Locate the cell with the specified text and output its (x, y) center coordinate. 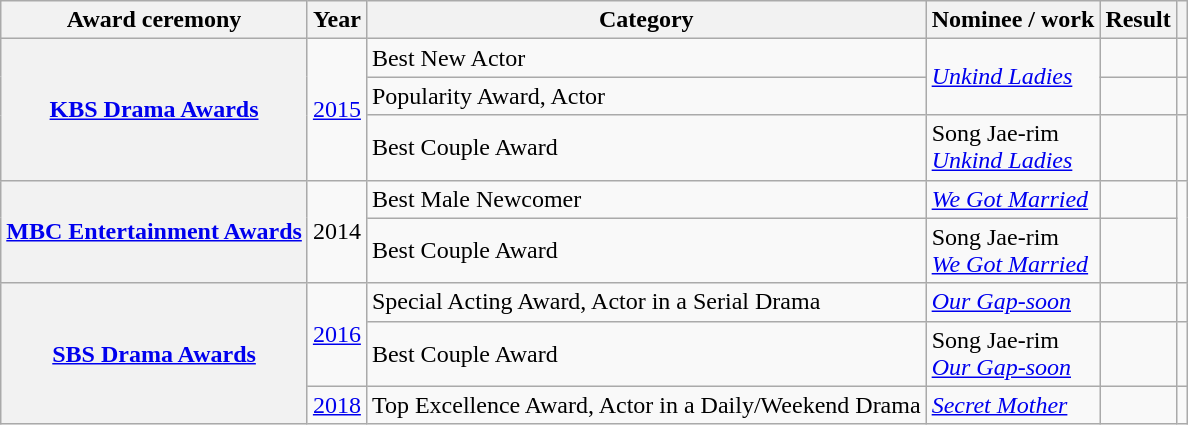
Special Acting Award, Actor in a Serial Drama (646, 302)
Secret Mother (1013, 405)
Unkind Ladies (1013, 77)
KBS Drama Awards (154, 110)
Year (336, 20)
Song Jae-rim Our Gap-soon (1013, 354)
2016 (336, 334)
Best New Actor (646, 58)
Our Gap-soon (1013, 302)
Best Male Newcomer (646, 199)
Award ceremony (154, 20)
Top Excellence Award, Actor in a Daily/Weekend Drama (646, 405)
MBC Entertainment Awards (154, 232)
Nominee / work (1013, 20)
2018 (336, 405)
Song Jae-rim Unkind Ladies (1013, 148)
Result (1138, 20)
Category (646, 20)
SBS Drama Awards (154, 354)
Popularity Award, Actor (646, 96)
2014 (336, 232)
Song Jae-rim We Got Married (1013, 250)
We Got Married (1013, 199)
2015 (336, 110)
